Locate the cell with the specified text and output its [x, y] center coordinate. 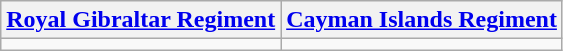
Cayman Islands Regiment [422, 20]
Royal Gibraltar Regiment [141, 20]
